Detect which cell encompasses the target text, then output its (x, y) center coordinate. 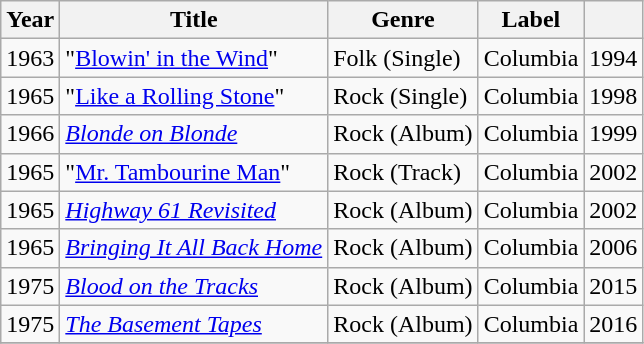
"Blowin' in the Wind" (194, 58)
2006 (614, 248)
The Basement Tapes (194, 324)
Rock (Single) (403, 96)
"Mr. Tambourine Man" (194, 172)
Label (531, 20)
Blood on the Tracks (194, 286)
Blonde on Blonde (194, 134)
2015 (614, 286)
1966 (30, 134)
Bringing It All Back Home (194, 248)
2016 (614, 324)
Highway 61 Revisited (194, 210)
Rock (Track) (403, 172)
Title (194, 20)
1963 (30, 58)
Year (30, 20)
1999 (614, 134)
"Like a Rolling Stone" (194, 96)
1998 (614, 96)
Folk (Single) (403, 58)
1994 (614, 58)
Genre (403, 20)
